Return the (X, Y) coordinate for the center point of the cell that contains the specified text.  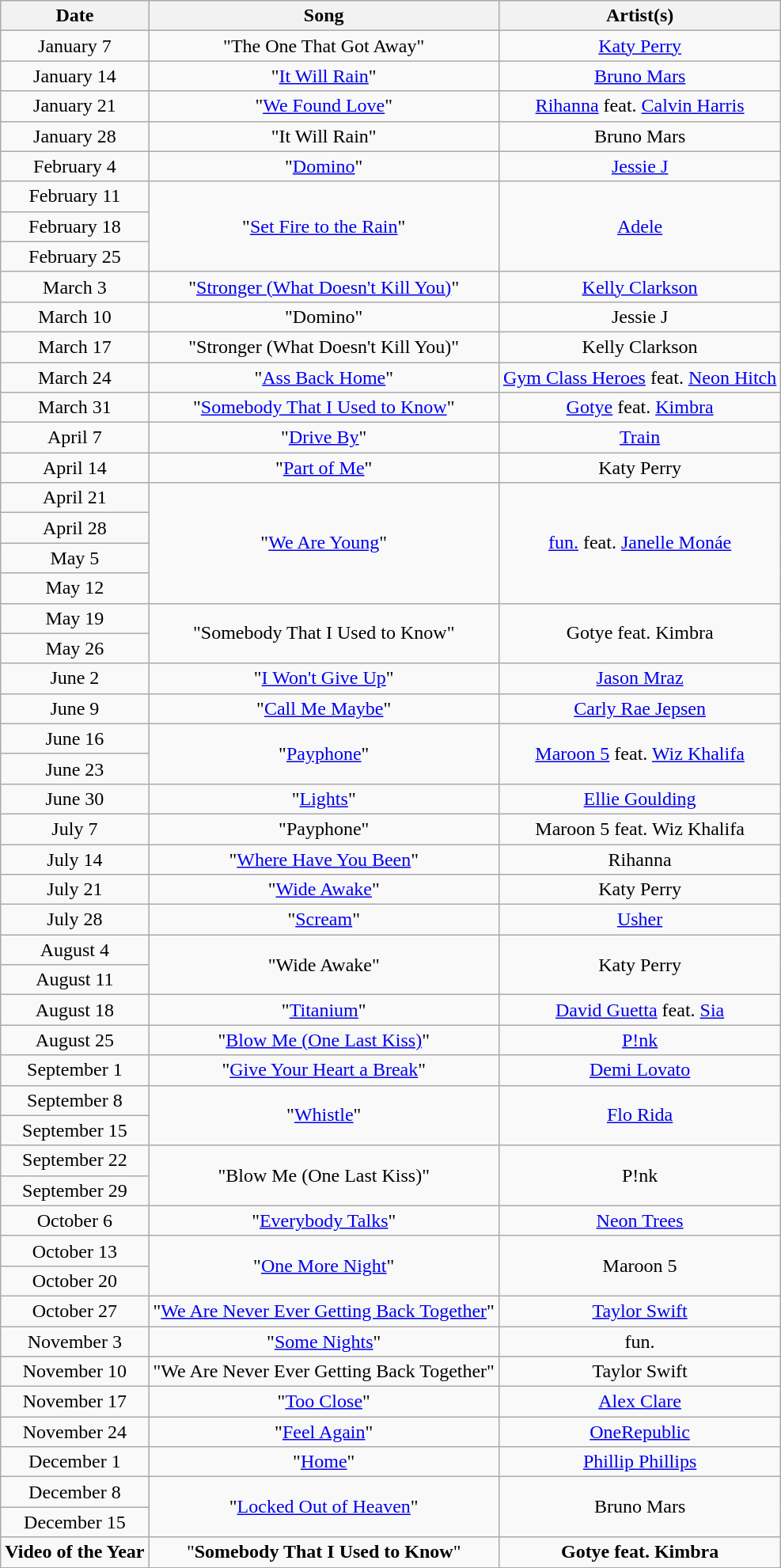
September 8 (74, 1100)
September 15 (74, 1130)
Flo Rida (639, 1115)
April 7 (74, 438)
July 21 (74, 890)
Rihanna feat. Calvin Harris (639, 106)
"Whistle" (324, 1115)
Video of the Year (74, 1552)
June 2 (74, 678)
October 27 (74, 1311)
November 24 (74, 1432)
"One More Night" (324, 1266)
December 1 (74, 1462)
"Ass Back Home" (324, 378)
October 20 (74, 1281)
Carly Rae Jepsen (639, 708)
December 8 (74, 1492)
Adele (639, 226)
September 29 (74, 1190)
"The One That Got Away" (324, 46)
May 26 (74, 648)
December 15 (74, 1522)
fun. (639, 1342)
Gym Class Heroes feat. Neon Hitch (639, 378)
February 25 (74, 256)
September 1 (74, 1070)
February 4 (74, 166)
November 10 (74, 1372)
Alex Clare (639, 1402)
"Scream" (324, 920)
March 24 (74, 378)
July 14 (74, 859)
"Give Your Heart a Break" (324, 1070)
September 22 (74, 1160)
"Home" (324, 1462)
Neon Trees (639, 1221)
March 10 (74, 317)
August 11 (74, 980)
February 18 (74, 226)
Rihanna (639, 859)
June 16 (74, 738)
"Where Have You Been" (324, 859)
April 14 (74, 468)
March 3 (74, 287)
"Call Me Maybe" (324, 708)
May 19 (74, 618)
August 18 (74, 1010)
"Everybody Talks" (324, 1221)
"Too Close" (324, 1402)
November 17 (74, 1402)
March 31 (74, 408)
Maroon 5 (639, 1266)
May 5 (74, 558)
Song (324, 16)
August 4 (74, 950)
June 23 (74, 769)
April 21 (74, 498)
May 12 (74, 588)
January 7 (74, 46)
Train (639, 438)
June 9 (74, 708)
Artist(s) (639, 16)
David Guetta feat. Sia (639, 1010)
"We Found Love" (324, 106)
January 28 (74, 136)
October 13 (74, 1251)
February 11 (74, 196)
"Set Fire to the Rain" (324, 226)
Usher (639, 920)
January 21 (74, 106)
Jason Mraz (639, 678)
Date (74, 16)
"Lights" (324, 799)
Phillip Phillips (639, 1462)
Ellie Goulding (639, 799)
August 25 (74, 1040)
November 3 (74, 1342)
"Feel Again" (324, 1432)
"Some Nights" (324, 1342)
"Part of Me" (324, 468)
July 28 (74, 920)
"I Won't Give Up" (324, 678)
April 28 (74, 528)
fun. feat. Janelle Monáe (639, 543)
"We Are Young" (324, 543)
January 14 (74, 76)
October 6 (74, 1221)
OneRepublic (639, 1432)
"Locked Out of Heaven" (324, 1507)
Demi Lovato (639, 1070)
March 17 (74, 347)
July 7 (74, 829)
"Drive By" (324, 438)
"Titanium" (324, 1010)
June 30 (74, 799)
